Capture the cell that displays the provided text and extract its [X, Y] central coordinate. 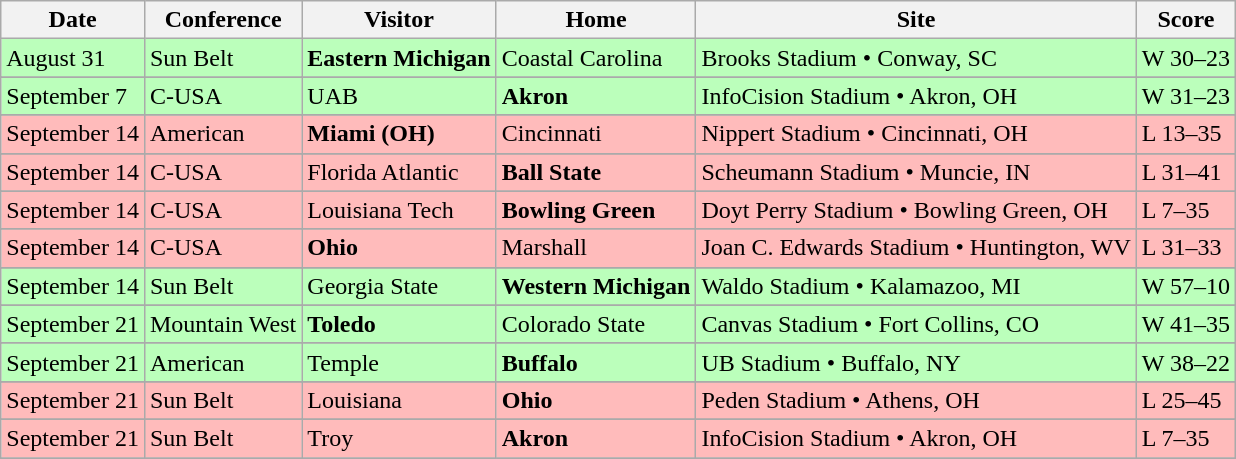
Home [596, 20]
Marshall [596, 248]
Score [1186, 20]
Brooks Stadium • Conway, SC [916, 58]
L 31–33 [1186, 248]
Conference [222, 20]
Temple [399, 362]
Waldo Stadium • Kalamazoo, MI [916, 286]
Scheumann Stadium • Muncie, IN [916, 172]
Doyt Perry Stadium • Bowling Green, OH [916, 210]
W 30–23 [1186, 58]
Peden Stadium • Athens, OH [916, 400]
Toledo [399, 324]
Louisiana [399, 400]
L 25–45 [1186, 400]
Site [916, 20]
Visitor [399, 20]
W 38–22 [1186, 362]
Mountain West [222, 324]
Florida Atlantic [399, 172]
Georgia State [399, 286]
Coastal Carolina [596, 58]
Joan C. Edwards Stadium • Huntington, WV [916, 248]
Western Michigan [596, 286]
UB Stadium • Buffalo, NY [916, 362]
L 13–35 [1186, 134]
September 7 [73, 96]
Louisiana Tech [399, 210]
Canvas Stadium • Fort Collins, CO [916, 324]
August 31 [73, 58]
W 57–10 [1186, 286]
Ball State [596, 172]
UAB [399, 96]
Troy [399, 438]
Miami (OH) [399, 134]
Cincinnati [596, 134]
W 41–35 [1186, 324]
Date [73, 20]
Colorado State [596, 324]
Bowling Green [596, 210]
W 31–23 [1186, 96]
Buffalo [596, 362]
Eastern Michigan [399, 58]
L 31–41 [1186, 172]
Nippert Stadium • Cincinnati, OH [916, 134]
